Extract the (X, Y) coordinate from the center of the cell holding the provided text.  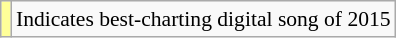
Indicates best-charting digital song of 2015 (204, 19)
